Extract the [x, y] coordinate from the center of the cell holding the provided text.  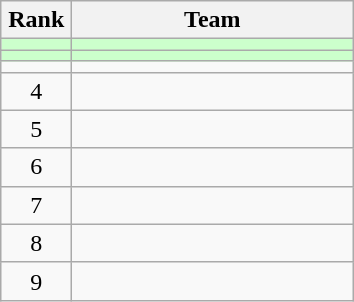
9 [36, 281]
8 [36, 243]
Team [212, 20]
4 [36, 91]
Rank [36, 20]
5 [36, 129]
6 [36, 167]
7 [36, 205]
